From the cell containing the given text, extract its center point as [X, Y] coordinate. 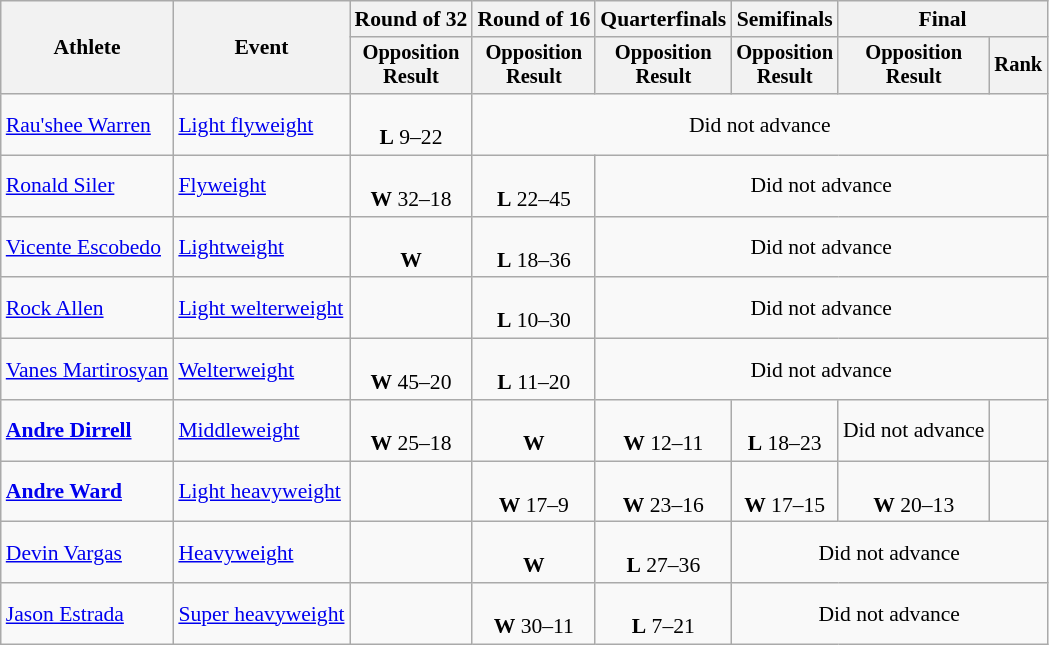
Vanes Martirosyan [88, 370]
Vicente Escobedo [88, 248]
Athlete [88, 48]
Event [261, 48]
Welterweight [261, 370]
W 17–9 [534, 492]
Devin Vargas [88, 552]
Round of 16 [534, 19]
W 12–11 [663, 430]
L 18–23 [784, 430]
Jason Estrada [88, 614]
Middleweight [261, 430]
Andre Ward [88, 492]
W 45–20 [412, 370]
Final [942, 19]
Rank [1019, 66]
Rau'shee Warren [88, 124]
Rock Allen [88, 308]
Super heavyweight [261, 614]
Andre Dirrell [88, 430]
W 17–15 [784, 492]
W 30–11 [534, 614]
Round of 32 [412, 19]
Lightweight [261, 248]
W 25–18 [412, 430]
Quarterfinals [663, 19]
Ronald Siler [88, 186]
Light heavyweight [261, 492]
W 20–13 [914, 492]
L 27–36 [663, 552]
Light welterweight [261, 308]
W 23–16 [663, 492]
W 32–18 [412, 186]
Semifinals [784, 19]
L 11–20 [534, 370]
L 10–30 [534, 308]
Flyweight [261, 186]
Light flyweight [261, 124]
L 18–36 [534, 248]
L 22–45 [534, 186]
L 9–22 [412, 124]
Heavyweight [261, 552]
L 7–21 [663, 614]
